Identify which cell holds the provided text, then report its (X, Y) central coordinate. 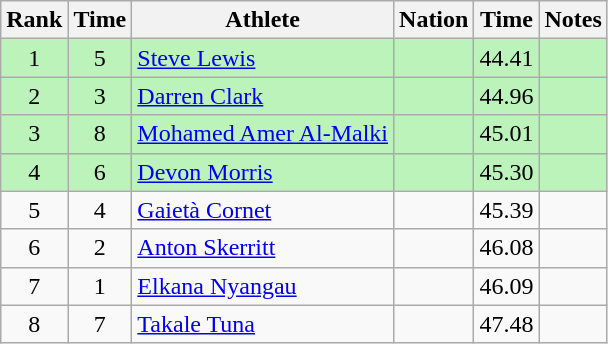
Takale Tuna (263, 324)
Devon Morris (263, 172)
Anton Skerritt (263, 248)
47.48 (506, 324)
44.96 (506, 96)
Notes (573, 20)
Elkana Nyangau (263, 286)
Athlete (263, 20)
Nation (434, 20)
Gaietà Cornet (263, 210)
Darren Clark (263, 96)
46.09 (506, 286)
46.08 (506, 248)
44.41 (506, 58)
Rank (34, 20)
45.39 (506, 210)
45.30 (506, 172)
Mohamed Amer Al-Malki (263, 134)
45.01 (506, 134)
Steve Lewis (263, 58)
